Output the [X, Y] coordinate of the center of the cell containing the given text.  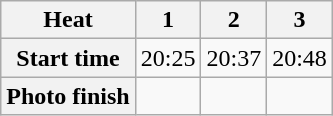
20:48 [300, 58]
2 [234, 20]
20:37 [234, 58]
20:25 [168, 58]
1 [168, 20]
3 [300, 20]
Photo finish [68, 96]
Heat [68, 20]
Start time [68, 58]
